Find where the given text appears and provide that cell's center as (X, Y) coordinate. 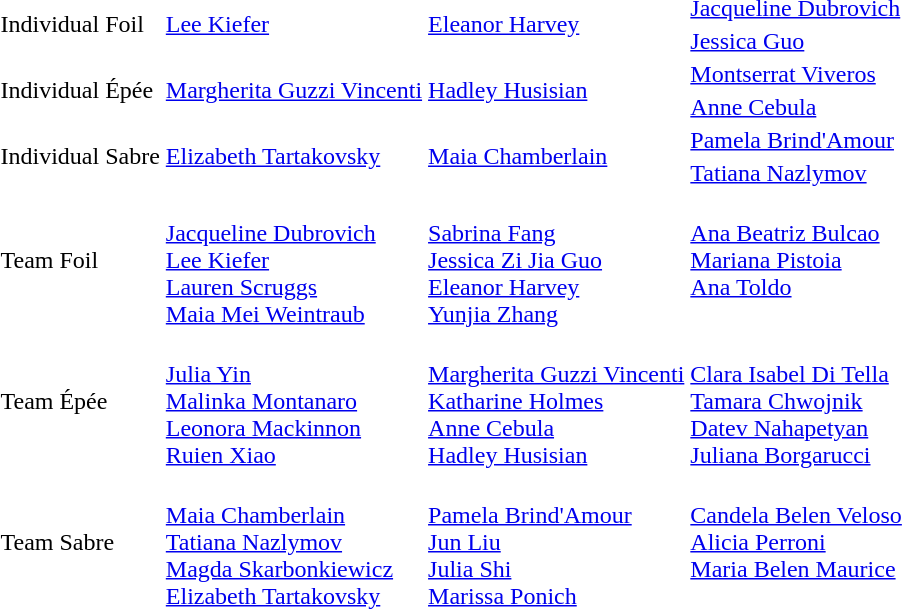
Sabrina FangJessica Zi Jia GuoEleanor HarveyYunjia Zhang (556, 260)
Elizabeth Tartakovsky (294, 156)
Margherita Guzzi VincentiKatharine HolmesAnne CebulaHadley Husisian (556, 401)
Hadley Husisian (556, 90)
Maia Chamberlain (556, 156)
Julia YinMalinka MontanaroLeonora MackinnonRuien Xiao (294, 401)
Jacqueline DubrovichLee KieferLauren ScruggsMaia Mei Weintraub (294, 260)
Margherita Guzzi Vincenti (294, 90)
